Scan for the cell matching the given text and deliver its [x, y] coordinate at center. 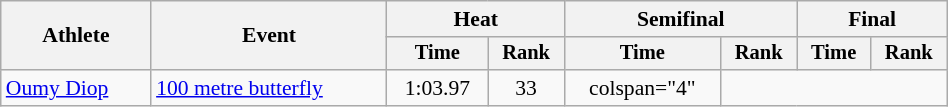
Athlete [76, 36]
Oumy Diop [76, 88]
33 [526, 88]
colspan="4" [643, 88]
1:03.97 [438, 88]
Semifinal [682, 19]
100 metre butterfly [269, 88]
Event [269, 36]
Heat [476, 19]
Final [872, 19]
